Return the [X, Y] coordinate for the center point of the cell that contains the specified text.  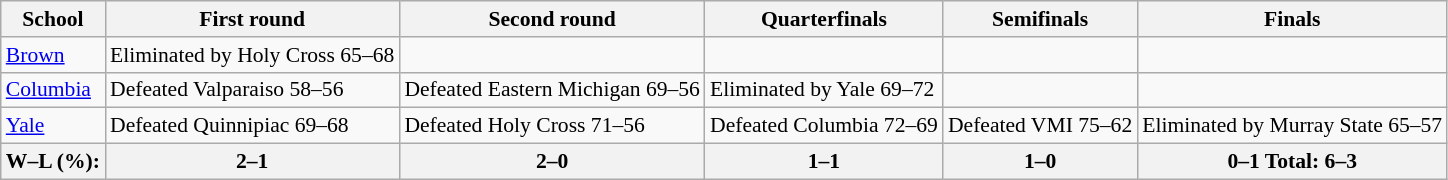
Defeated VMI 75–62 [1040, 126]
Second round [552, 19]
First round [252, 19]
W–L (%): [53, 162]
1–1 [824, 162]
Yale [53, 126]
Eliminated by Yale 69–72 [824, 90]
Semifinals [1040, 19]
Brown [53, 55]
2–0 [552, 162]
0–1 Total: 6–3 [1292, 162]
School [53, 19]
Defeated Columbia 72–69 [824, 126]
Defeated Eastern Michigan 69–56 [552, 90]
Defeated Quinnipiac 69–68 [252, 126]
2–1 [252, 162]
Eliminated by Murray State 65–57 [1292, 126]
Finals [1292, 19]
Defeated Holy Cross 71–56 [552, 126]
1–0 [1040, 162]
Eliminated by Holy Cross 65–68 [252, 55]
Quarterfinals [824, 19]
Columbia [53, 90]
Defeated Valparaiso 58–56 [252, 90]
